Return the [X, Y] coordinate for the center point of the cell that contains the specified text.  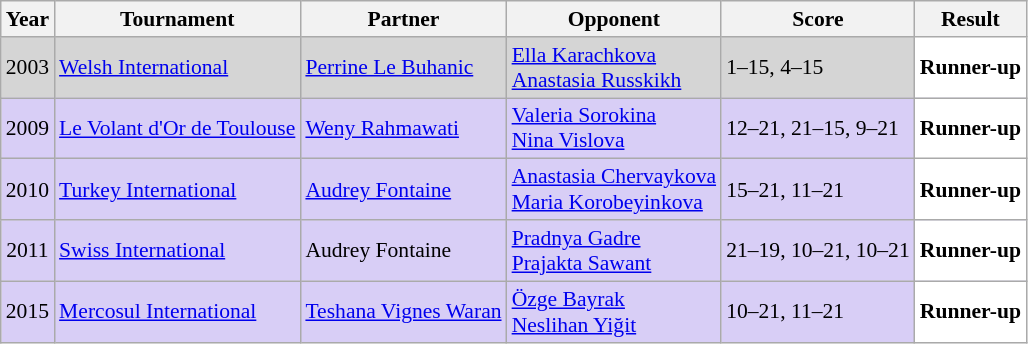
Pradnya Gadre Prajakta Sawant [614, 250]
2010 [28, 190]
2009 [28, 128]
Perrine Le Buhanic [403, 68]
Welsh International [177, 68]
2003 [28, 68]
Score [818, 19]
Result [970, 19]
Teshana Vignes Waran [403, 312]
21–19, 10–21, 10–21 [818, 250]
2011 [28, 250]
10–21, 11–21 [818, 312]
Mercosul International [177, 312]
Swiss International [177, 250]
Anastasia Chervaykova Maria Korobeyinkova [614, 190]
1–15, 4–15 [818, 68]
15–21, 11–21 [818, 190]
12–21, 21–15, 9–21 [818, 128]
Özge Bayrak Neslihan Yiğit [614, 312]
Tournament [177, 19]
Partner [403, 19]
Le Volant d'Or de Toulouse [177, 128]
2015 [28, 312]
Ella Karachkova Anastasia Russkikh [614, 68]
Valeria Sorokina Nina Vislova [614, 128]
Turkey International [177, 190]
Year [28, 19]
Weny Rahmawati [403, 128]
Opponent [614, 19]
